Identify which cell holds the provided text, then report its (X, Y) central coordinate. 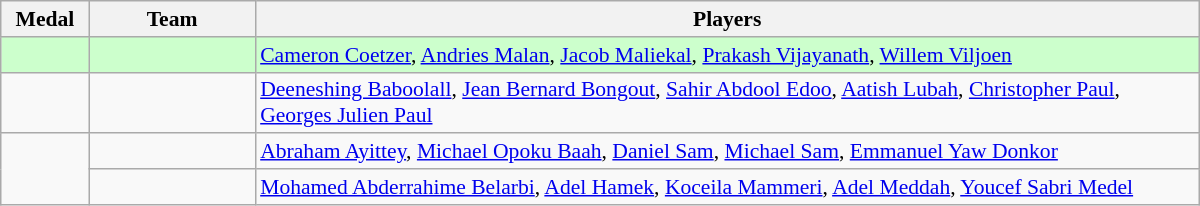
Medal (45, 19)
Team (172, 19)
Deeneshing Baboolall, Jean Bernard Bongout, Sahir Abdool Edoo, Aatish Lubah, Christopher Paul, Georges Julien Paul (727, 102)
Players (727, 19)
Cameron Coetzer, Andries Malan, Jacob Maliekal, Prakash Vijayanath, Willem Viljoen (727, 55)
Mohamed Abderrahime Belarbi, Adel Hamek, Koceila Mammeri, Adel Meddah, Youcef Sabri Medel (727, 187)
Abraham Ayittey, Michael Opoku Baah, Daniel Sam, Michael Sam, Emmanuel Yaw Donkor (727, 152)
